Extract the [x, y] coordinate from the center of the cell holding the provided text.  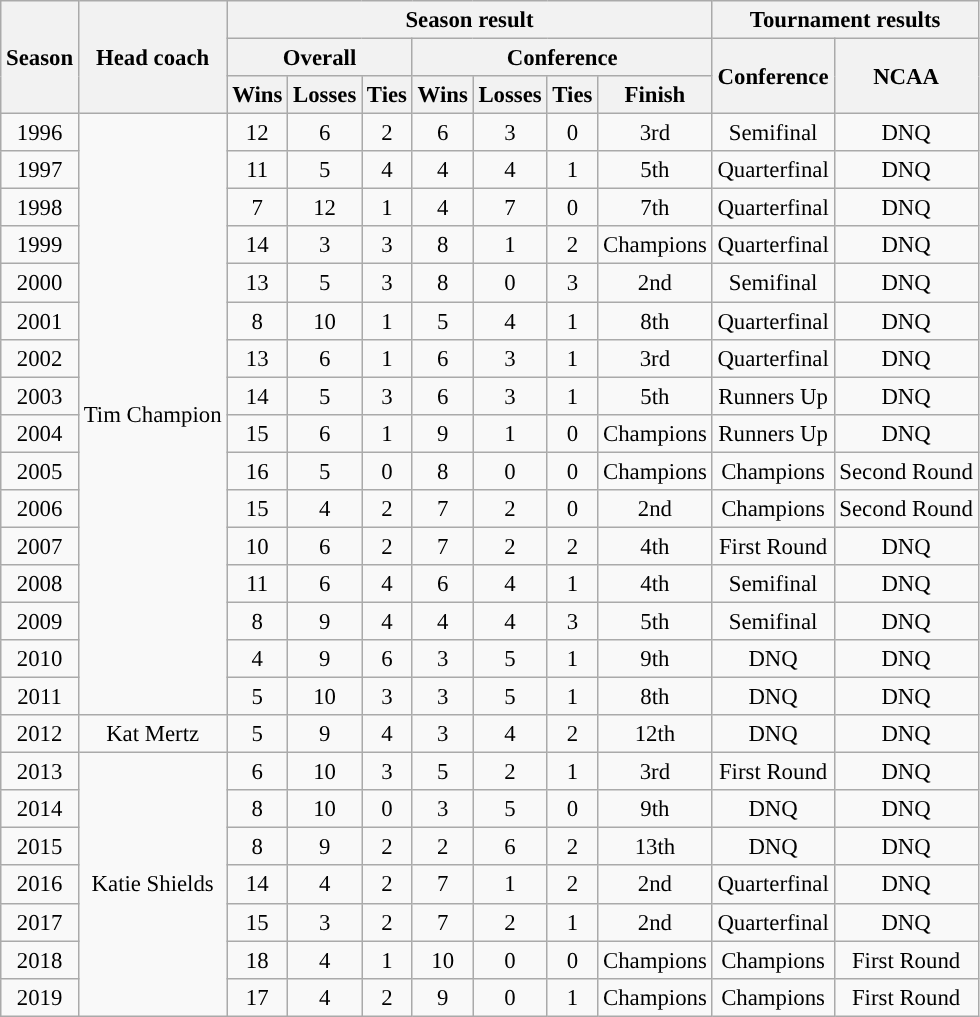
2019 [40, 997]
2003 [40, 396]
2001 [40, 321]
12th [655, 734]
2009 [40, 621]
2018 [40, 960]
2011 [40, 697]
13th [655, 847]
2016 [40, 885]
2017 [40, 922]
2007 [40, 546]
Finish [655, 95]
17 [258, 997]
NCAA [906, 76]
2008 [40, 584]
2006 [40, 509]
Season [40, 58]
2005 [40, 471]
Overall [320, 58]
Tim Champion [152, 415]
2002 [40, 358]
16 [258, 471]
Tournament results [845, 20]
18 [258, 960]
1999 [40, 245]
Season result [470, 20]
2000 [40, 283]
Head coach [152, 58]
2010 [40, 659]
2004 [40, 433]
Katie Shields [152, 884]
1996 [40, 133]
2015 [40, 847]
Kat Mertz [152, 734]
2014 [40, 809]
1998 [40, 208]
2012 [40, 734]
7th [655, 208]
2013 [40, 772]
1997 [40, 170]
